Pinpoint the cell where the given text exists, returning its (X, Y) midpoint coordinate. 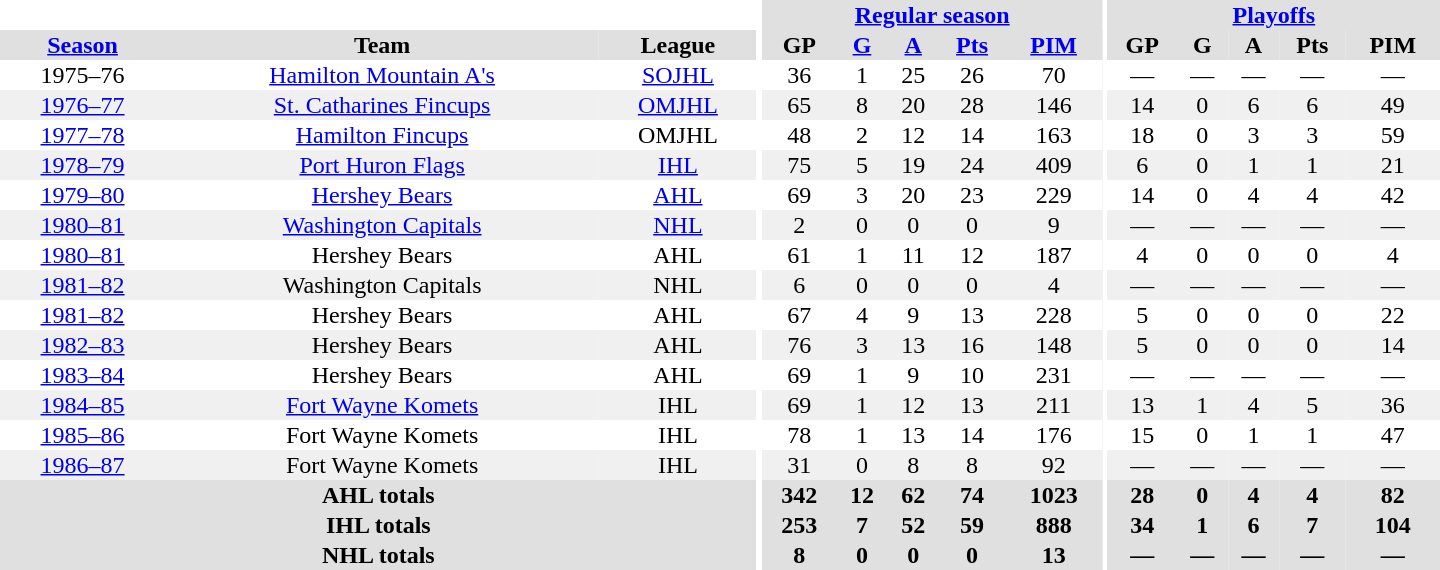
Hamilton Fincups (382, 135)
176 (1054, 435)
187 (1054, 255)
253 (799, 525)
15 (1142, 435)
16 (972, 345)
22 (1393, 315)
74 (972, 495)
65 (799, 105)
19 (914, 165)
229 (1054, 195)
146 (1054, 105)
47 (1393, 435)
26 (972, 75)
888 (1054, 525)
IHL totals (378, 525)
42 (1393, 195)
75 (799, 165)
78 (799, 435)
18 (1142, 135)
25 (914, 75)
62 (914, 495)
104 (1393, 525)
1975–76 (82, 75)
1985–86 (82, 435)
76 (799, 345)
League (678, 45)
70 (1054, 75)
228 (1054, 315)
211 (1054, 405)
11 (914, 255)
342 (799, 495)
AHL totals (378, 495)
Season (82, 45)
SOJHL (678, 75)
St. Catharines Fincups (382, 105)
1984–85 (82, 405)
Regular season (932, 15)
1978–79 (82, 165)
409 (1054, 165)
31 (799, 465)
24 (972, 165)
Hamilton Mountain A's (382, 75)
92 (1054, 465)
23 (972, 195)
21 (1393, 165)
48 (799, 135)
34 (1142, 525)
148 (1054, 345)
52 (914, 525)
163 (1054, 135)
1983–84 (82, 375)
1976–77 (82, 105)
Playoffs (1274, 15)
Team (382, 45)
NHL totals (378, 555)
Port Huron Flags (382, 165)
1982–83 (82, 345)
1986–87 (82, 465)
82 (1393, 495)
67 (799, 315)
231 (1054, 375)
49 (1393, 105)
1979–80 (82, 195)
1023 (1054, 495)
61 (799, 255)
10 (972, 375)
1977–78 (82, 135)
